Output the (X, Y) coordinate of the center of the cell containing the given text.  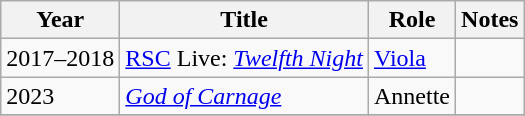
RSC Live: Twelfth Night (244, 58)
2023 (60, 96)
Year (60, 20)
God of Carnage (244, 96)
Viola (412, 58)
Role (412, 20)
Annette (412, 96)
Notes (490, 20)
2017–2018 (60, 58)
Title (244, 20)
